Capture the cell that displays the provided text and extract its (X, Y) central coordinate. 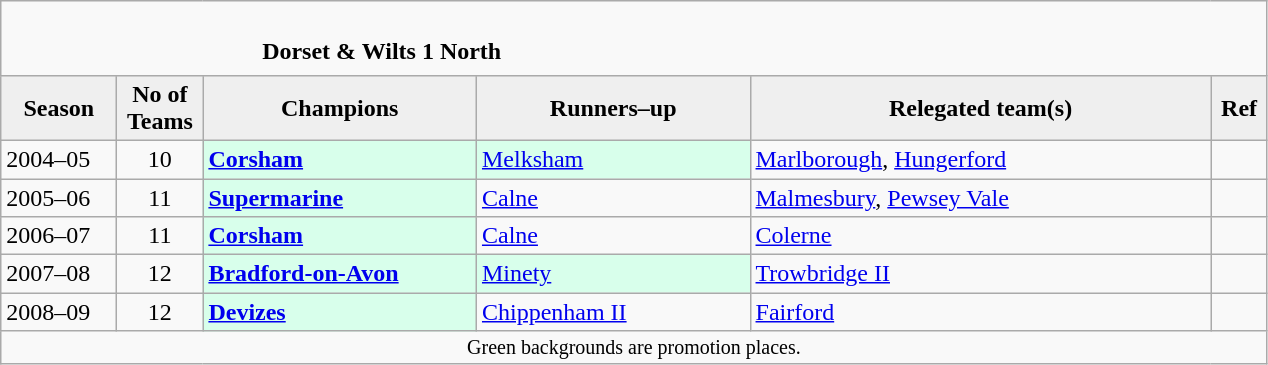
Relegated team(s) (980, 108)
10 (160, 159)
Champions (340, 108)
Marlborough, Hungerford (980, 159)
2004–05 (59, 159)
Runners–up (613, 108)
Trowbridge II (980, 274)
2005–06 (59, 197)
Green backgrounds are promotion places. (634, 348)
2008–09 (59, 312)
Fairford (980, 312)
Minety (613, 274)
Malmesbury, Pewsey Vale (980, 197)
Ref (1239, 108)
Chippenham II (613, 312)
Supermarine (340, 197)
Devizes (340, 312)
No of Teams (160, 108)
2006–07 (59, 236)
Bradford-on-Avon (340, 274)
Season (59, 108)
Colerne (980, 236)
Melksham (613, 159)
2007–08 (59, 274)
